Detect which cell encompasses the target text, then output its (X, Y) center coordinate. 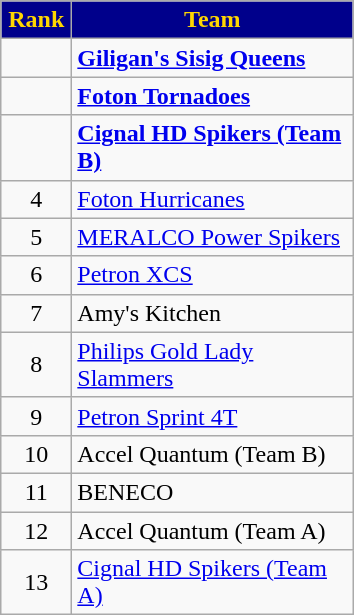
Petron XCS (212, 275)
13 (36, 582)
9 (36, 416)
MERALCO Power Spikers (212, 237)
Team (212, 20)
Accel Quantum (Team B) (212, 454)
10 (36, 454)
Cignal HD Spikers (Team B) (212, 148)
Accel Quantum (Team A) (212, 531)
Giligan's Sisig Queens (212, 58)
Foton Hurricanes (212, 199)
5 (36, 237)
BENECO (212, 492)
6 (36, 275)
Foton Tornadoes (212, 96)
7 (36, 313)
11 (36, 492)
4 (36, 199)
Rank (36, 20)
Petron Sprint 4T (212, 416)
12 (36, 531)
Cignal HD Spikers (Team A) (212, 582)
8 (36, 364)
Philips Gold Lady Slammers (212, 364)
Amy's Kitchen (212, 313)
